For the text-containing cell, return its midpoint in [x, y] coordinate format. 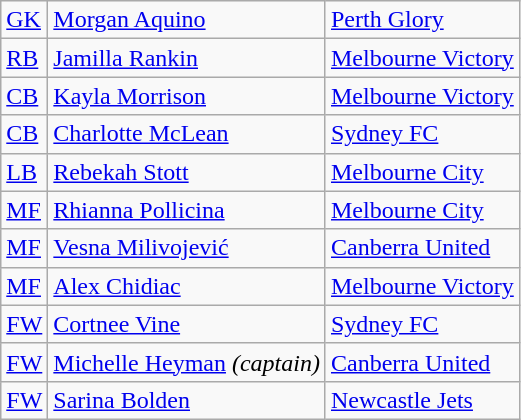
Michelle Heyman (captain) [187, 362]
Vesna Milivojević [187, 248]
Kayla Morrison [187, 96]
RB [24, 58]
Alex Chidiac [187, 286]
Newcastle Jets [422, 400]
GK [24, 20]
Charlotte McLean [187, 134]
Jamilla Rankin [187, 58]
LB [24, 172]
Rebekah Stott [187, 172]
Cortnee Vine [187, 324]
Perth Glory [422, 20]
Morgan Aquino [187, 20]
Sarina Bolden [187, 400]
Rhianna Pollicina [187, 210]
